Capture the cell that displays the provided text and extract its (x, y) central coordinate. 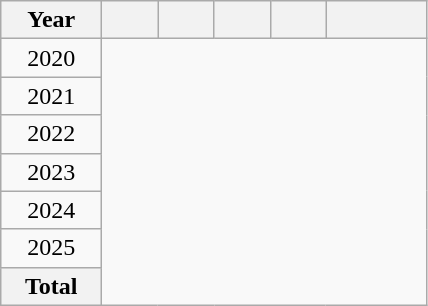
2022 (52, 134)
Year (52, 20)
2020 (52, 58)
2024 (52, 210)
2021 (52, 96)
2023 (52, 172)
2025 (52, 248)
Total (52, 286)
